Capture the cell that displays the provided text and extract its (x, y) central coordinate. 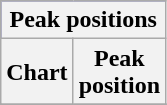
Chart (37, 72)
Peakposition (119, 72)
Peak positions (84, 20)
